For the text-containing cell, return its midpoint in (X, Y) coordinate format. 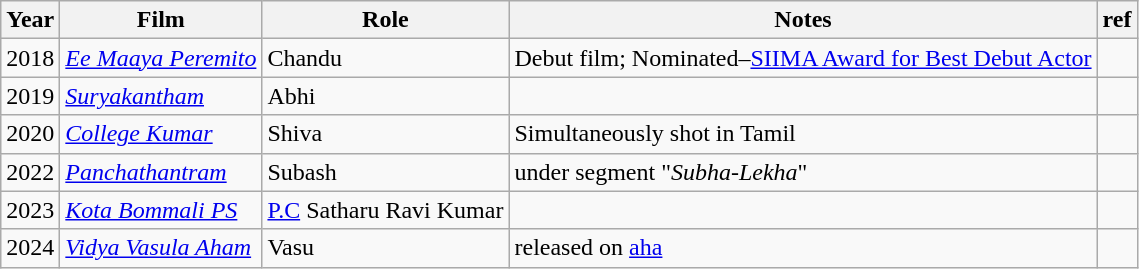
Notes (803, 20)
Ee Maaya Peremito (161, 58)
Kota Bommali PS (161, 210)
Suryakantham (161, 96)
2018 (30, 58)
2019 (30, 96)
Vasu (386, 248)
released on aha (803, 248)
P.C Satharu Ravi Kumar (386, 210)
College Kumar (161, 134)
Shiva (386, 134)
2022 (30, 172)
Vidya Vasula Aham (161, 248)
2023 (30, 210)
ref (1117, 20)
Abhi (386, 96)
Panchathantram (161, 172)
Role (386, 20)
2024 (30, 248)
Simultaneously shot in Tamil (803, 134)
Year (30, 20)
under segment "Subha-Lekha" (803, 172)
Debut film; Nominated–SIIMA Award for Best Debut Actor (803, 58)
Film (161, 20)
Chandu (386, 58)
Subash (386, 172)
2020 (30, 134)
